Output the [x, y] coordinate of the center of the cell containing the given text.  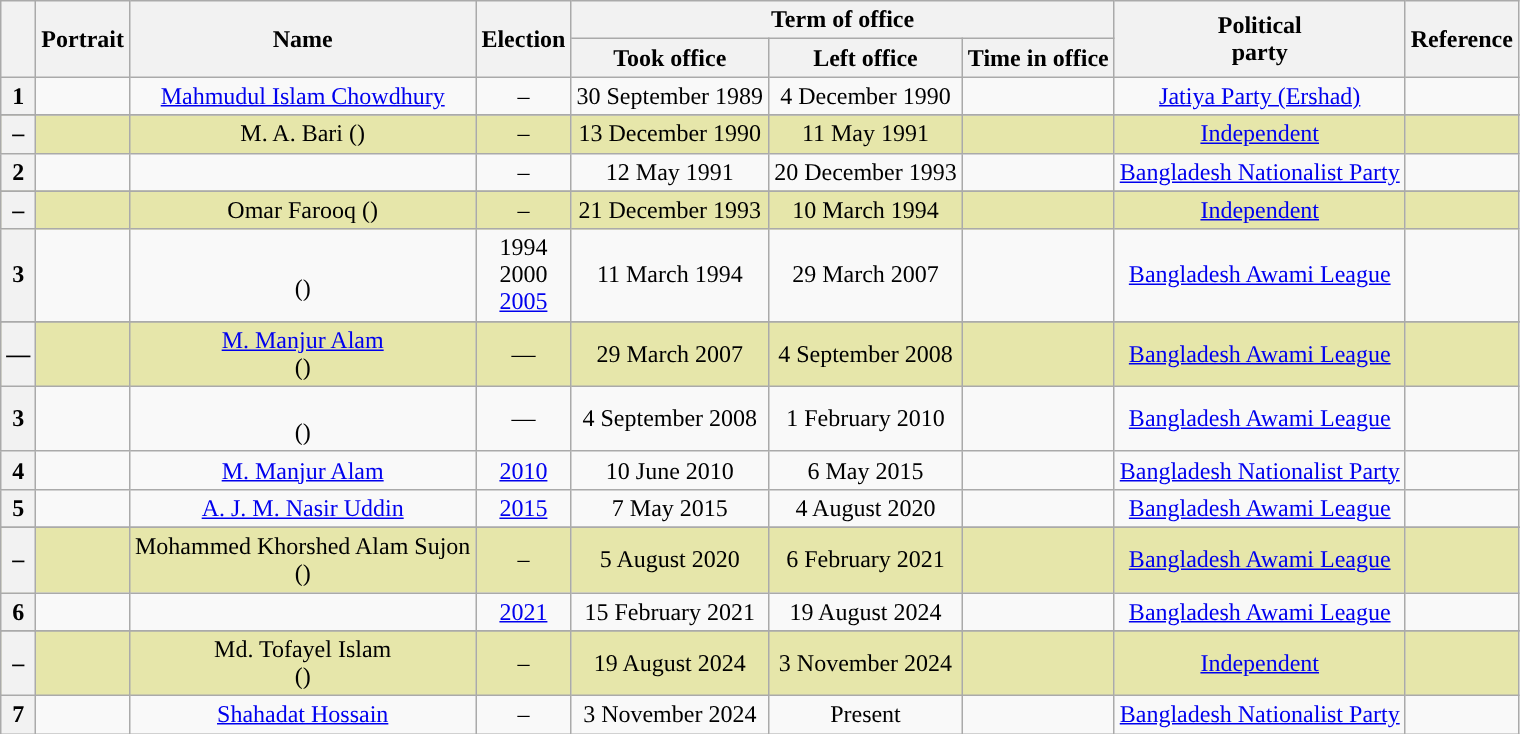
Shahadat Hossain [302, 715]
Portrait [83, 39]
Omar Farooq () [302, 210]
A. J. M. Nasir Uddin [302, 508]
Present [866, 715]
1 [18, 96]
4 [18, 470]
11 May 1991 [866, 134]
Jatiya Party (Ershad) [1260, 96]
Reference [1462, 39]
10 March 1994 [866, 210]
Term of office [842, 20]
2010 [524, 470]
Mahmudul Islam Chowdhury [302, 96]
10 June 2010 [670, 470]
2015 [524, 508]
M. Manjur Alam [302, 470]
M. Manjur Alam() [302, 354]
20 December 1993 [866, 172]
5 August 2020 [670, 560]
Political party [1260, 39]
Md. Tofayel Islam() [302, 664]
7 May 2015 [670, 508]
15 February 2021 [670, 611]
Left office [866, 58]
7 [18, 715]
Mohammed Khorshed Alam Sujon() [302, 560]
Name [302, 39]
Took office [670, 58]
M. A. Bari () [302, 134]
21 December 1993 [670, 210]
Election [524, 39]
4 December 1990 [866, 96]
6 [18, 611]
6 February 2021 [866, 560]
1 February 2010 [866, 418]
30 September 1989 [670, 96]
11 March 1994 [670, 275]
199420002005 [524, 275]
Time in office [1038, 58]
12 May 1991 [670, 172]
13 December 1990 [670, 134]
4 August 2020 [866, 508]
2021 [524, 611]
2 [18, 172]
5 [18, 508]
6 May 2015 [866, 470]
